Capture the cell that displays the provided text and extract its [x, y] central coordinate. 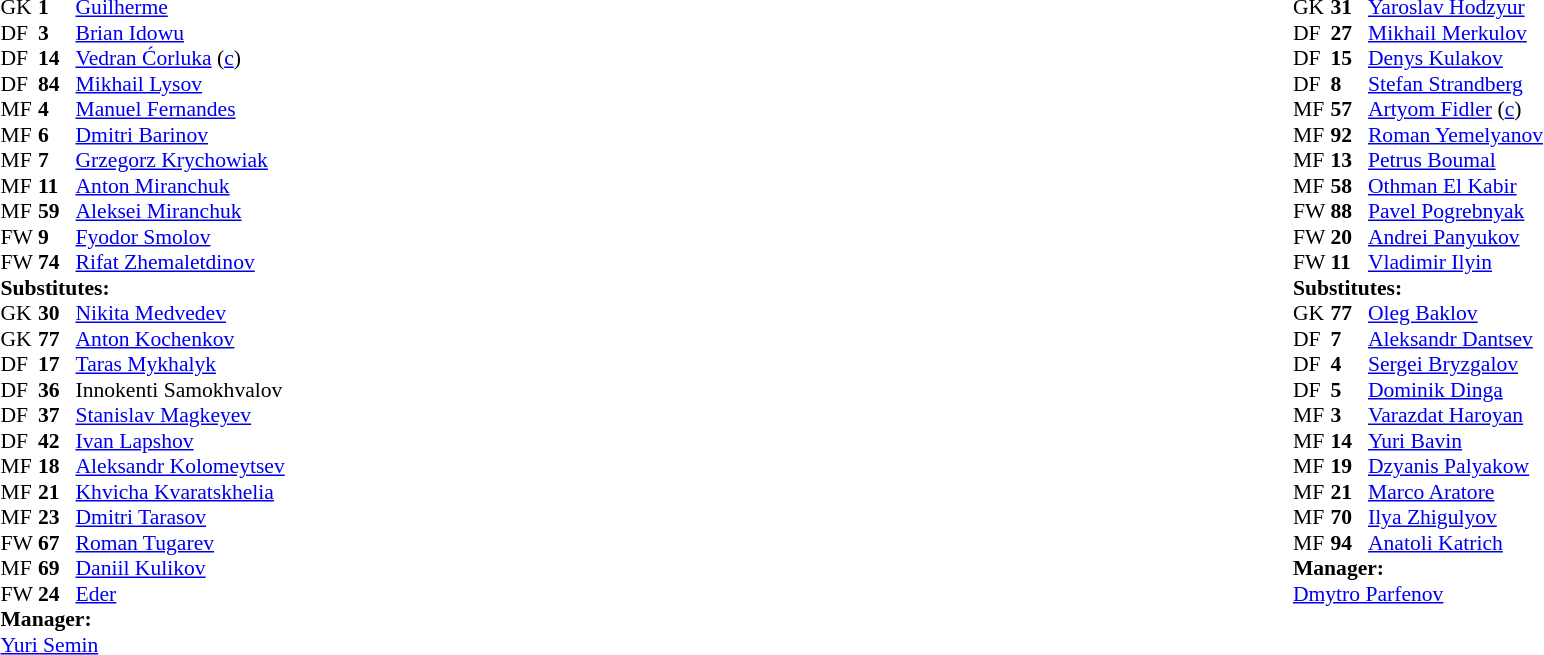
23 [57, 517]
Manuel Fernandes [180, 109]
Denys Kulakov [1456, 59]
70 [1349, 517]
58 [1349, 186]
Yuri Bavin [1456, 441]
Taras Mykhalyk [180, 365]
8 [1349, 84]
Vedran Ćorluka (c) [180, 59]
Innokenti Samokhvalov [180, 390]
57 [1349, 109]
Andrei Panyukov [1456, 237]
Stanislav Magkeyev [180, 415]
Oleg Baklov [1456, 313]
Mikhail Lysov [180, 84]
Brian Idowu [180, 33]
Othman El Kabir [1456, 186]
92 [1349, 135]
Anton Kochenkov [180, 339]
Dmitri Barinov [180, 135]
94 [1349, 543]
Stefan Strandberg [1456, 84]
Dzyanis Palyakow [1456, 467]
Rifat Zhemaletdinov [180, 263]
36 [57, 390]
Vladimir Ilyin [1456, 263]
Aleksandr Dantsev [1456, 339]
Dominik Dinga [1456, 390]
30 [57, 313]
59 [57, 211]
88 [1349, 211]
Fyodor Smolov [180, 237]
Ivan Lapshov [180, 441]
Marco Aratore [1456, 492]
19 [1349, 467]
Roman Tugarev [180, 543]
42 [57, 441]
Aleksandr Kolomeytsev [180, 467]
69 [57, 569]
Petrus Boumal [1456, 161]
37 [57, 415]
Nikita Medvedev [180, 313]
74 [57, 263]
84 [57, 84]
Roman Yemelyanov [1456, 135]
Dmytro Parfenov [1418, 594]
Daniil Kulikov [180, 569]
Mikhail Merkulov [1456, 33]
Pavel Pogrebnyak [1456, 211]
Varazdat Haroyan [1456, 415]
18 [57, 467]
20 [1349, 237]
6 [57, 135]
Ilya Zhigulyov [1456, 517]
Anton Miranchuk [180, 186]
67 [57, 543]
24 [57, 594]
17 [57, 365]
Sergei Bryzgalov [1456, 365]
Anatoli Katrich [1456, 543]
9 [57, 237]
Grzegorz Krychowiak [180, 161]
Eder [180, 594]
15 [1349, 59]
Artyom Fidler (c) [1456, 109]
5 [1349, 390]
27 [1349, 33]
13 [1349, 161]
Dmitri Tarasov [180, 517]
Khvicha Kvaratskhelia [180, 492]
Aleksei Miranchuk [180, 211]
